Identify which cell holds the provided text, then report its [x, y] central coordinate. 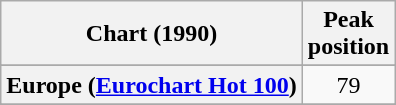
Chart (1990) [152, 34]
79 [348, 85]
Peakposition [348, 34]
Europe (Eurochart Hot 100) [152, 85]
